Determine the [X, Y] coordinate at the center of the cell enclosing the given text.  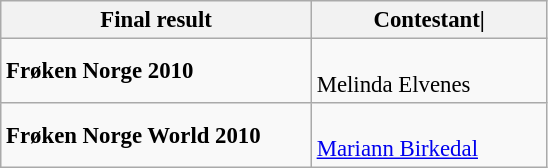
Mariann Birkedal [429, 136]
Final result [156, 20]
Melinda Elvenes [429, 72]
Frøken Norge 2010 [156, 72]
Frøken Norge World 2010 [156, 136]
Contestant| [429, 20]
